Provide the [x, y] coordinate of the cell's center where the given text is located.  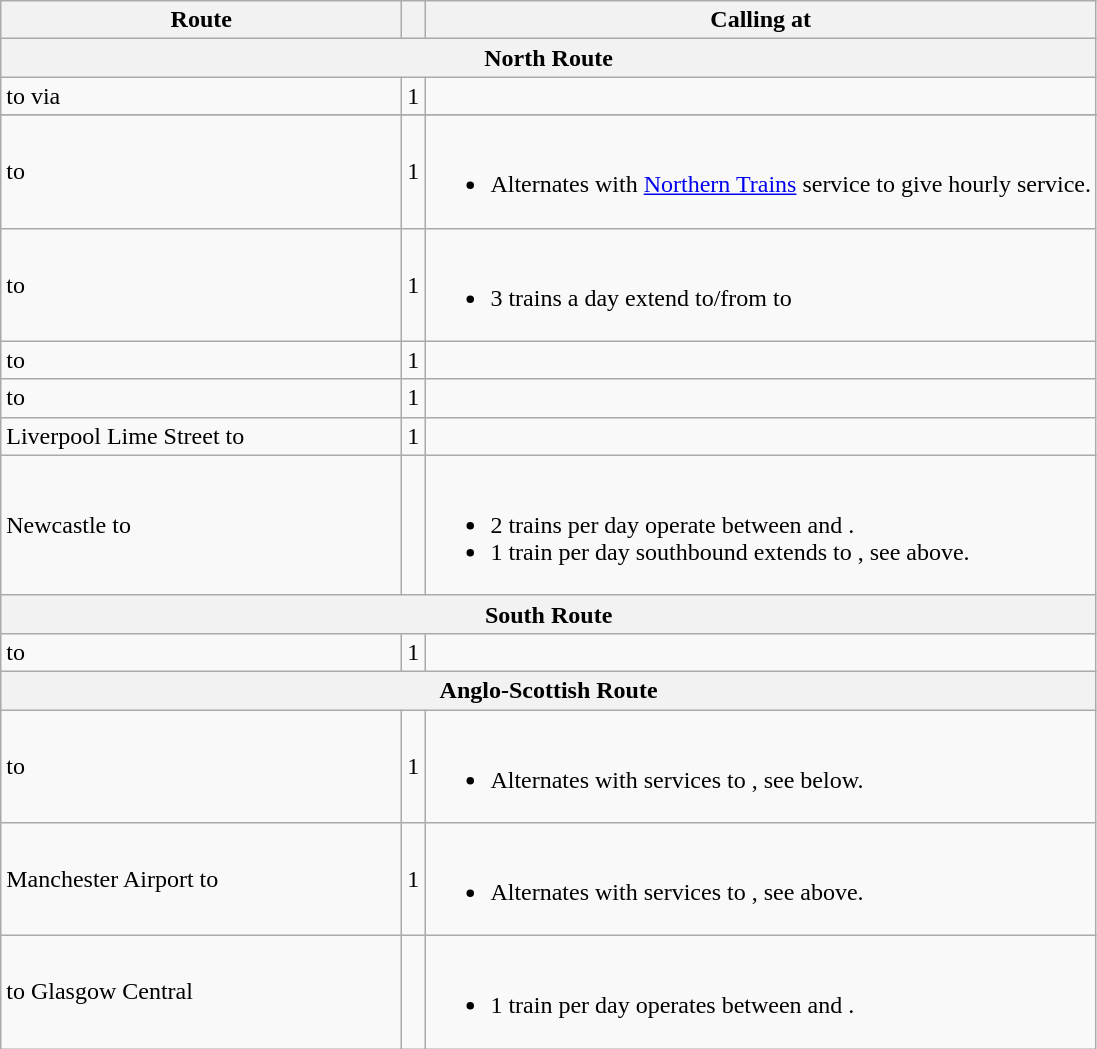
2 trains per day operate between and .1 train per day southbound extends to , see above. [761, 525]
Newcastle to [202, 525]
Alternates with services to , see below. [761, 766]
Manchester Airport to [202, 880]
Calling at [761, 20]
Anglo-Scottish Route [549, 690]
Route [202, 20]
Alternates with services to , see above. [761, 880]
Alternates with Northern Trains service to give hourly service. [761, 172]
North Route [549, 58]
Liverpool Lime Street to [202, 436]
South Route [549, 614]
to Glasgow Central [202, 992]
to via [202, 96]
1 train per day operates between and . [761, 992]
3 trains a day extend to/from to [761, 284]
